From the cell containing the given text, extract its center point as [x, y] coordinate. 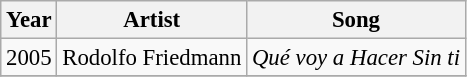
Rodolfo Friedmann [152, 58]
2005 [29, 58]
Artist [152, 20]
Qué voy a Hacer Sin ti [356, 58]
Year [29, 20]
Song [356, 20]
